Pinpoint the cell where the given text exists, returning its (X, Y) midpoint coordinate. 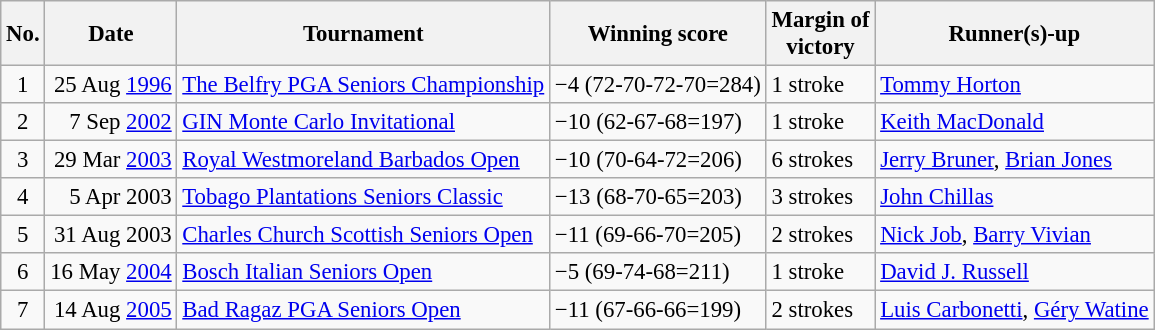
David J. Russell (1014, 273)
John Chillas (1014, 197)
Keith MacDonald (1014, 122)
31 Aug 2003 (111, 235)
Date (111, 34)
−11 (67-66-66=199) (658, 310)
No. (23, 34)
Tommy Horton (1014, 85)
−13 (68-70-65=203) (658, 197)
Jerry Bruner, Brian Jones (1014, 160)
Runner(s)-up (1014, 34)
2 (23, 122)
−11 (69-66-70=205) (658, 235)
7 (23, 310)
Margin ofvictory (820, 34)
Tobago Plantations Seniors Classic (364, 197)
−5 (69-74-68=211) (658, 273)
−10 (70-64-72=206) (658, 160)
Charles Church Scottish Seniors Open (364, 235)
Bosch Italian Seniors Open (364, 273)
Bad Ragaz PGA Seniors Open (364, 310)
6 strokes (820, 160)
1 (23, 85)
6 (23, 273)
3 strokes (820, 197)
16 May 2004 (111, 273)
The Belfry PGA Seniors Championship (364, 85)
29 Mar 2003 (111, 160)
GIN Monte Carlo Invitational (364, 122)
Royal Westmoreland Barbados Open (364, 160)
Nick Job, Barry Vivian (1014, 235)
5 (23, 235)
7 Sep 2002 (111, 122)
−10 (62-67-68=197) (658, 122)
4 (23, 197)
14 Aug 2005 (111, 310)
5 Apr 2003 (111, 197)
25 Aug 1996 (111, 85)
3 (23, 160)
−4 (72-70-72-70=284) (658, 85)
Tournament (364, 34)
Luis Carbonetti, Géry Watine (1014, 310)
Winning score (658, 34)
